Scan for the cell matching the given text and deliver its [X, Y] coordinate at center. 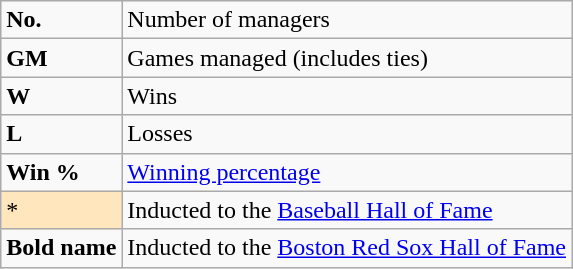
GM [62, 58]
* [62, 210]
W [62, 96]
Inducted to the Baseball Hall of Fame [347, 210]
L [62, 134]
Losses [347, 134]
Wins [347, 96]
Games managed (includes ties) [347, 58]
Bold name [62, 248]
Number of managers [347, 20]
Winning percentage [347, 172]
Inducted to the Boston Red Sox Hall of Fame [347, 248]
No. [62, 20]
Win % [62, 172]
